Provide the [x, y] coordinate of the cell's center where the given text is located.  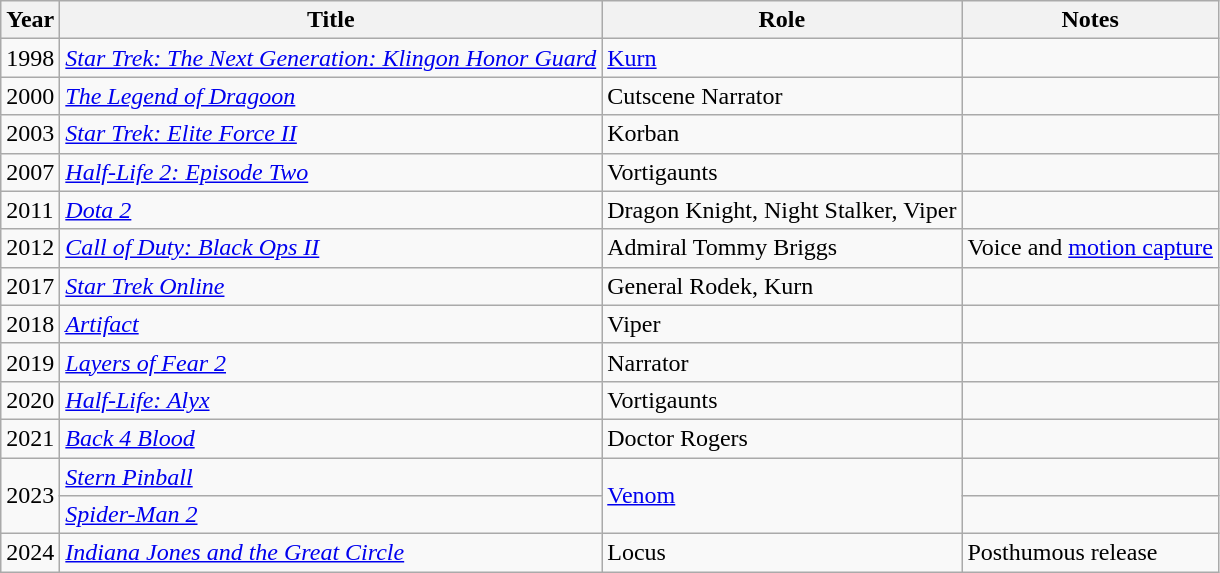
Star Trek Online [331, 286]
2020 [30, 400]
Star Trek: The Next Generation: Klingon Honor Guard [331, 58]
Call of Duty: Black Ops II [331, 248]
Role [782, 20]
2011 [30, 210]
2003 [30, 134]
2018 [30, 324]
Viper [782, 324]
2012 [30, 248]
Locus [782, 553]
Spider-Man 2 [331, 515]
Artifact [331, 324]
Doctor Rogers [782, 438]
Star Trek: Elite Force II [331, 134]
2023 [30, 496]
General Rodek, Kurn [782, 286]
Half-Life 2: Episode Two [331, 172]
Posthumous release [1090, 553]
1998 [30, 58]
Year [30, 20]
Korban [782, 134]
Cutscene Narrator [782, 96]
2019 [30, 362]
2024 [30, 553]
Back 4 Blood [331, 438]
Dragon Knight, Night Stalker, Viper [782, 210]
Dota 2 [331, 210]
Title [331, 20]
Admiral Tommy Briggs [782, 248]
Venom [782, 496]
Voice and motion capture [1090, 248]
The Legend of Dragoon [331, 96]
Stern Pinball [331, 477]
2017 [30, 286]
Kurn [782, 58]
Half-Life: Alyx [331, 400]
Indiana Jones and the Great Circle [331, 553]
Narrator [782, 362]
2021 [30, 438]
2007 [30, 172]
2000 [30, 96]
Notes [1090, 20]
Layers of Fear 2 [331, 362]
